Scan for the cell matching the given text and deliver its [x, y] coordinate at center. 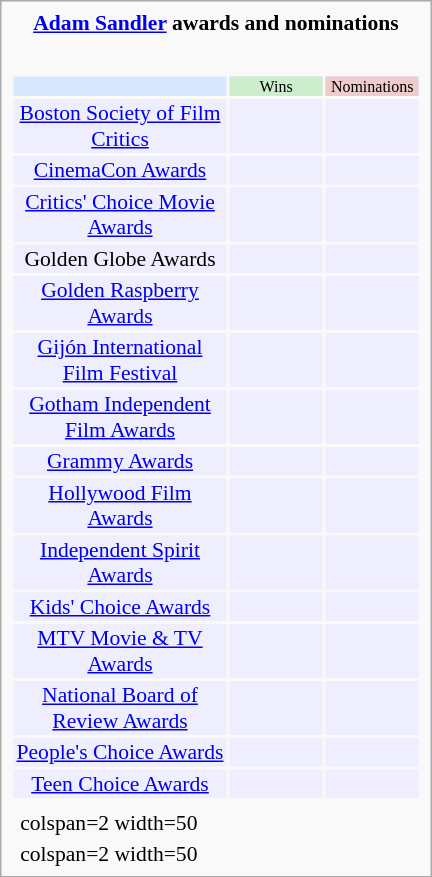
Hollywood Film Awards [120, 505]
Grammy Awards [120, 461]
Wins [276, 86]
Golden Raspberry Awards [120, 303]
MTV Movie & TV Awards [120, 651]
Nominations [372, 86]
Critics' Choice Movie Awards [120, 214]
Gijón International Film Festival [120, 360]
Golden Globe Awards [120, 258]
People's Choice Awards [120, 752]
Adam Sandler awards and nominations [216, 23]
CinemaCon Awards [120, 170]
Independent Spirit Awards [120, 562]
Boston Society of Film Critics [120, 126]
Teen Choice Awards [120, 783]
Kids' Choice Awards [120, 606]
National Board of Review Awards [120, 708]
Gotham Independent Film Awards [120, 417]
